Scan for the cell matching the given text and deliver its (X, Y) coordinate at center. 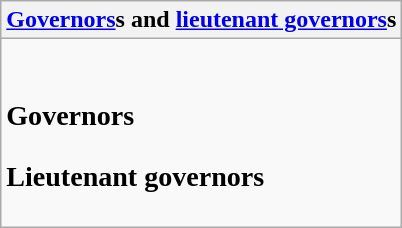
Governors Lieutenant governors (202, 133)
Governorss and lieutenant governorss (202, 20)
